Identify which cell holds the provided text, then report its [X, Y] central coordinate. 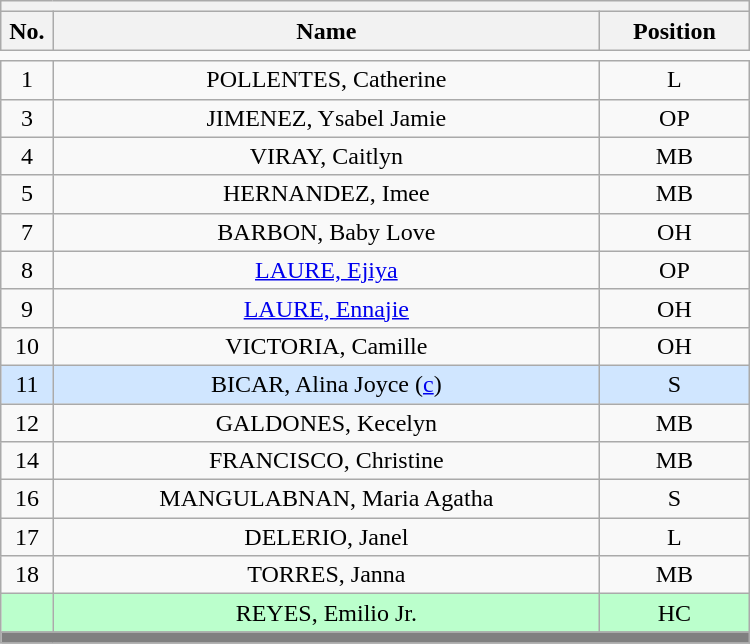
LAURE, Ejiya [326, 270]
16 [27, 499]
DELERIO, Janel [326, 537]
12 [27, 423]
BICAR, Alina Joyce (c) [326, 384]
FRANCISCO, Christine [326, 461]
BARBON, Baby Love [326, 232]
No. [27, 31]
1 [27, 80]
9 [27, 308]
GALDONES, Kecelyn [326, 423]
REYES, Emilio Jr. [326, 613]
VIRAY, Caitlyn [326, 156]
HERNANDEZ, Imee [326, 194]
5 [27, 194]
17 [27, 537]
LAURE, Ennajie [326, 308]
7 [27, 232]
Name [326, 31]
11 [27, 384]
MANGULABNAN, Maria Agatha [326, 499]
10 [27, 346]
Position [675, 31]
JIMENEZ, Ysabel Jamie [326, 118]
3 [27, 118]
8 [27, 270]
POLLENTES, Catherine [326, 80]
HC [675, 613]
18 [27, 575]
TORRES, Janna [326, 575]
VICTORIA, Camille [326, 346]
14 [27, 461]
4 [27, 156]
